Locate the cell with the specified text and output its [x, y] center coordinate. 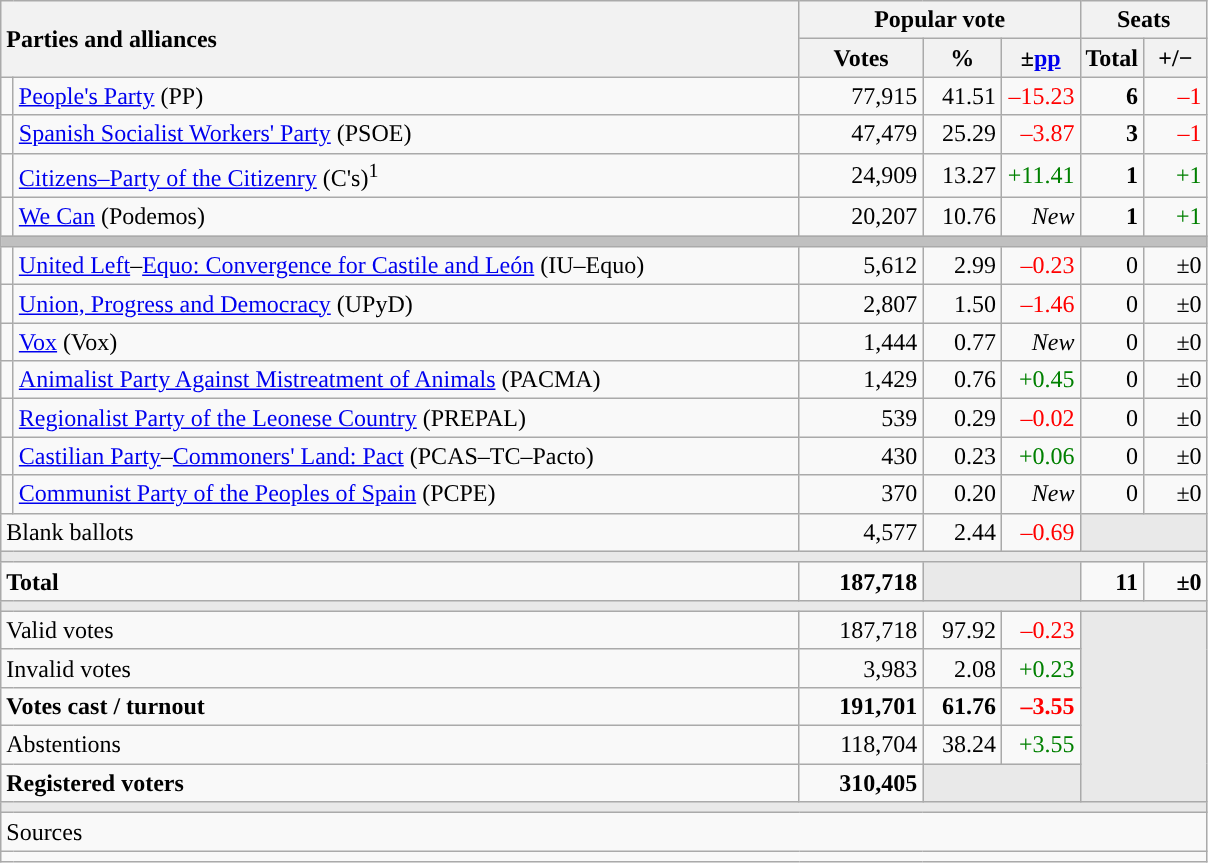
Spanish Socialist Workers' Party (PSOE) [406, 134]
United Left–Equo: Convergence for Castile and León (IU–Equo) [406, 266]
41.51 [962, 96]
47,479 [861, 134]
Popular vote [940, 20]
61.76 [962, 706]
Regionalist Party of the Leonese Country (PREPAL) [406, 418]
13.27 [962, 176]
±pp [1040, 58]
370 [861, 494]
25.29 [962, 134]
539 [861, 418]
11 [1112, 581]
0.29 [962, 418]
+11.41 [1040, 176]
Union, Progress and Democracy (UPyD) [406, 304]
+/− [1176, 58]
2,807 [861, 304]
3,983 [861, 668]
Votes cast / turnout [400, 706]
3 [1112, 134]
Blank ballots [400, 532]
Castilian Party–Commoners' Land: Pact (PCAS–TC–Pacto) [406, 456]
–3.55 [1040, 706]
6 [1112, 96]
0.76 [962, 380]
+3.55 [1040, 745]
24,909 [861, 176]
Abstentions [400, 745]
77,915 [861, 96]
Valid votes [400, 630]
–0.69 [1040, 532]
0.77 [962, 342]
118,704 [861, 745]
191,701 [861, 706]
% [962, 58]
310,405 [861, 783]
Animalist Party Against Mistreatment of Animals (PACMA) [406, 380]
Registered voters [400, 783]
Parties and alliances [400, 39]
0.23 [962, 456]
1,429 [861, 380]
–3.87 [1040, 134]
20,207 [861, 217]
–15.23 [1040, 96]
+0.06 [1040, 456]
430 [861, 456]
We Can (Podemos) [406, 217]
Communist Party of the Peoples of Spain (PCPE) [406, 494]
+0.45 [1040, 380]
Citizens–Party of the Citizenry (C's)1 [406, 176]
2.08 [962, 668]
2.44 [962, 532]
Seats [1144, 20]
1.50 [962, 304]
Votes [861, 58]
Invalid votes [400, 668]
38.24 [962, 745]
Vox (Vox) [406, 342]
4,577 [861, 532]
5,612 [861, 266]
0.20 [962, 494]
Sources [604, 832]
1,444 [861, 342]
97.92 [962, 630]
–0.02 [1040, 418]
10.76 [962, 217]
+0.23 [1040, 668]
People's Party (PP) [406, 96]
–1.46 [1040, 304]
2.99 [962, 266]
